Pinpoint the cell where the given text exists, returning its (X, Y) midpoint coordinate. 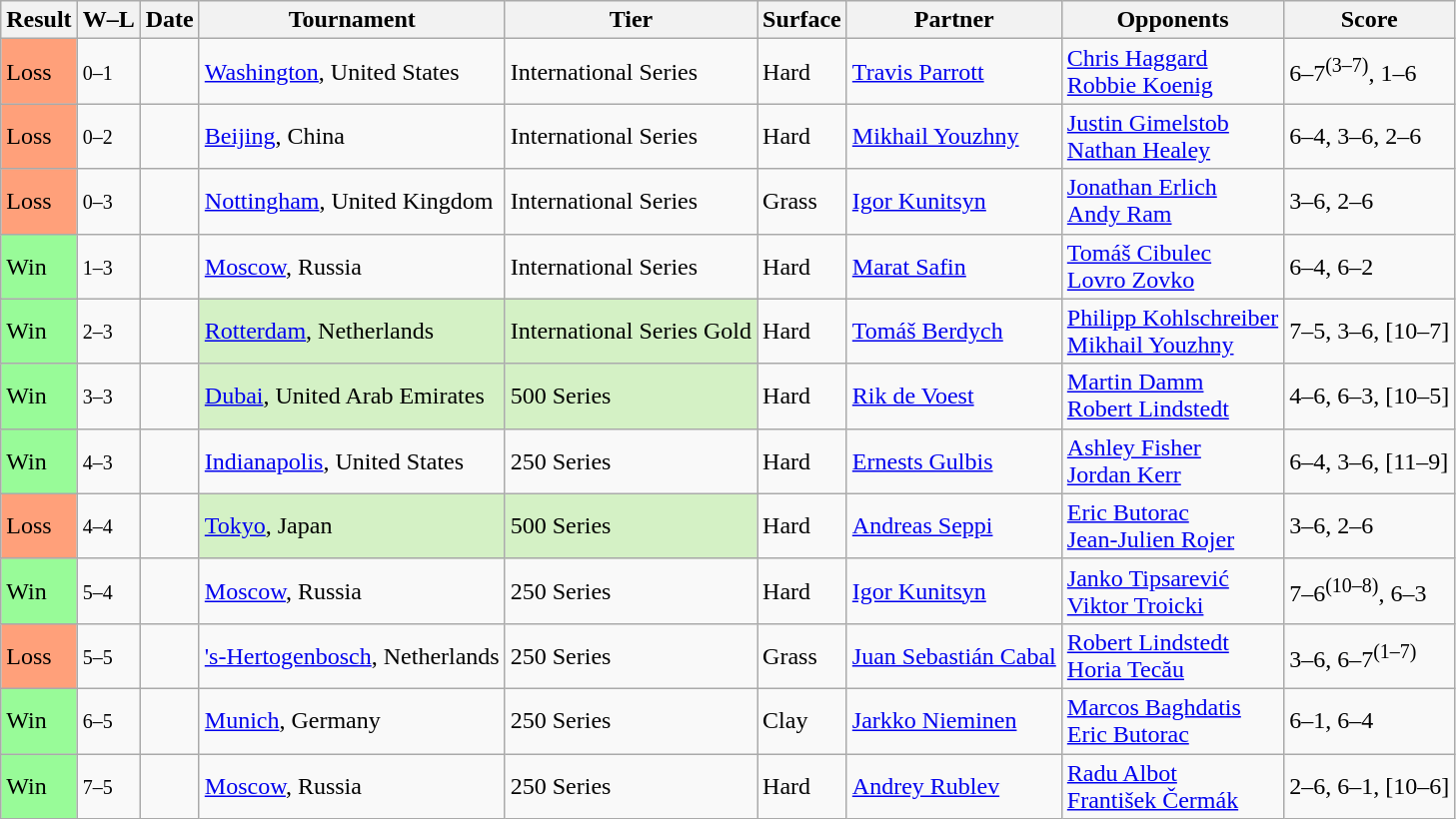
0–2 (108, 136)
Partner (953, 20)
2–6, 6–1, [10–6] (1369, 785)
Ashley Fisher Jordan Kerr (1172, 461)
Marcos Baghdatis Eric Butorac (1172, 721)
Travis Parrott (953, 72)
Clay (802, 721)
Munich, Germany (352, 721)
2–3 (108, 332)
Radu Albot František Čermák (1172, 785)
Indianapolis, United States (352, 461)
Robert Lindstedt Horia Tecău (1172, 655)
Tomáš Berdych (953, 332)
International Series Gold (631, 332)
Nottingham, United Kingdom (352, 202)
3–6, 6–7(1–7) (1369, 655)
Ernests Gulbis (953, 461)
Opponents (1172, 20)
Andrey Rublev (953, 785)
Eric Butorac Jean-Julien Rojer (1172, 525)
1–3 (108, 266)
Tournament (352, 20)
Tomáš Cibulec Lovro Zovko (1172, 266)
6–5 (108, 721)
Rik de Voest (953, 396)
Marat Safin (953, 266)
7–5 (108, 785)
Mikhail Youzhny (953, 136)
Dubai, United Arab Emirates (352, 396)
6–4, 3–6, 2–6 (1369, 136)
Surface (802, 20)
Tokyo, Japan (352, 525)
Rotterdam, Netherlands (352, 332)
7–6(10–8), 6–3 (1369, 591)
6–4, 3–6, [11–9] (1369, 461)
Justin Gimelstob Nathan Healey (1172, 136)
Beijing, China (352, 136)
Philipp Kohlschreiber Mikhail Youzhny (1172, 332)
4–3 (108, 461)
4–4 (108, 525)
Jarkko Nieminen (953, 721)
Washington, United States (352, 72)
Martin Damm Robert Lindstedt (1172, 396)
Janko Tipsarević Viktor Troicki (1172, 591)
Juan Sebastián Cabal (953, 655)
W–L (108, 20)
Tier (631, 20)
Score (1369, 20)
5–4 (108, 591)
Jonathan Erlich Andy Ram (1172, 202)
Chris Haggard Robbie Koenig (1172, 72)
6–4, 6–2 (1369, 266)
6–1, 6–4 (1369, 721)
's-Hertogenbosch, Netherlands (352, 655)
7–5, 3–6, [10–7] (1369, 332)
Andreas Seppi (953, 525)
0–1 (108, 72)
3–3 (108, 396)
0–3 (108, 202)
6–7(3–7), 1–6 (1369, 72)
Result (39, 20)
Date (170, 20)
4–6, 6–3, [10–5] (1369, 396)
5–5 (108, 655)
